Scan for the cell matching the given text and deliver its (X, Y) coordinate at center. 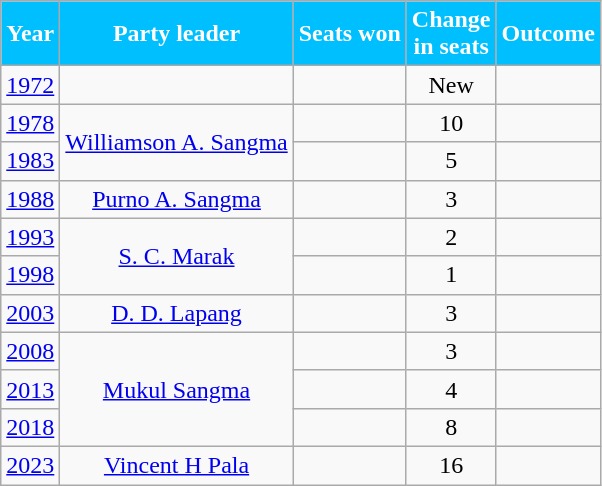
4 (451, 389)
1972 (30, 85)
Mukul Sangma (176, 389)
2023 (30, 465)
2013 (30, 389)
S. C. Marak (176, 256)
1978 (30, 123)
2 (451, 237)
1983 (30, 161)
Vincent H Pala (176, 465)
D. D. Lapang (176, 313)
1993 (30, 237)
Party leader (176, 34)
Outcome (548, 34)
10 (451, 123)
2008 (30, 351)
5 (451, 161)
16 (451, 465)
Purno A. Sangma (176, 199)
2018 (30, 427)
8 (451, 427)
2003 (30, 313)
New (451, 85)
1998 (30, 275)
1988 (30, 199)
Seats won (350, 34)
Williamson A. Sangma (176, 142)
Year (30, 34)
1 (451, 275)
Changein seats (451, 34)
